From the cell containing the given text, extract its center point as [X, Y] coordinate. 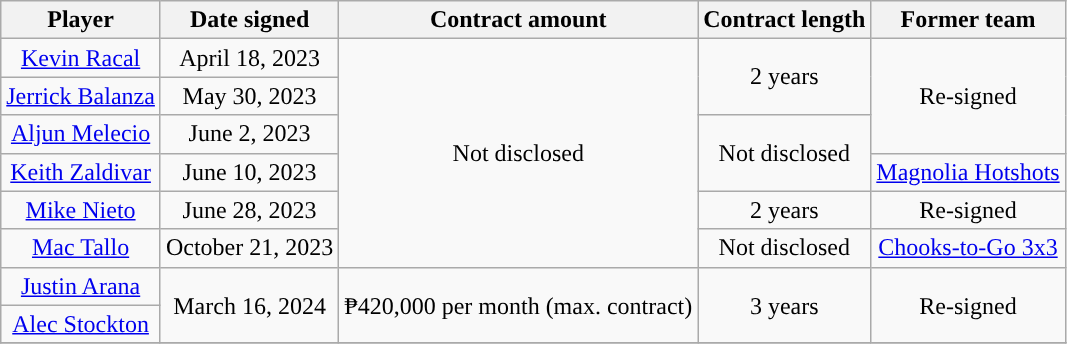
Kevin Racal [81, 58]
April 18, 2023 [249, 58]
Contract amount [518, 20]
October 21, 2023 [249, 248]
3 years [784, 305]
Aljun Melecio [81, 134]
June 2, 2023 [249, 134]
Alec Stockton [81, 324]
June 10, 2023 [249, 172]
Mike Nieto [81, 210]
Chooks-to-Go 3x3 [968, 248]
Keith Zaldivar [81, 172]
₱420,000 per month (max. contract) [518, 305]
Mac Tallo [81, 248]
Justin Arana [81, 286]
Jerrick Balanza [81, 96]
Magnolia Hotshots [968, 172]
Former team [968, 20]
June 28, 2023 [249, 210]
Contract length [784, 20]
May 30, 2023 [249, 96]
March 16, 2024 [249, 305]
Player [81, 20]
Date signed [249, 20]
